Locate the cell with the specified text and output its (X, Y) center coordinate. 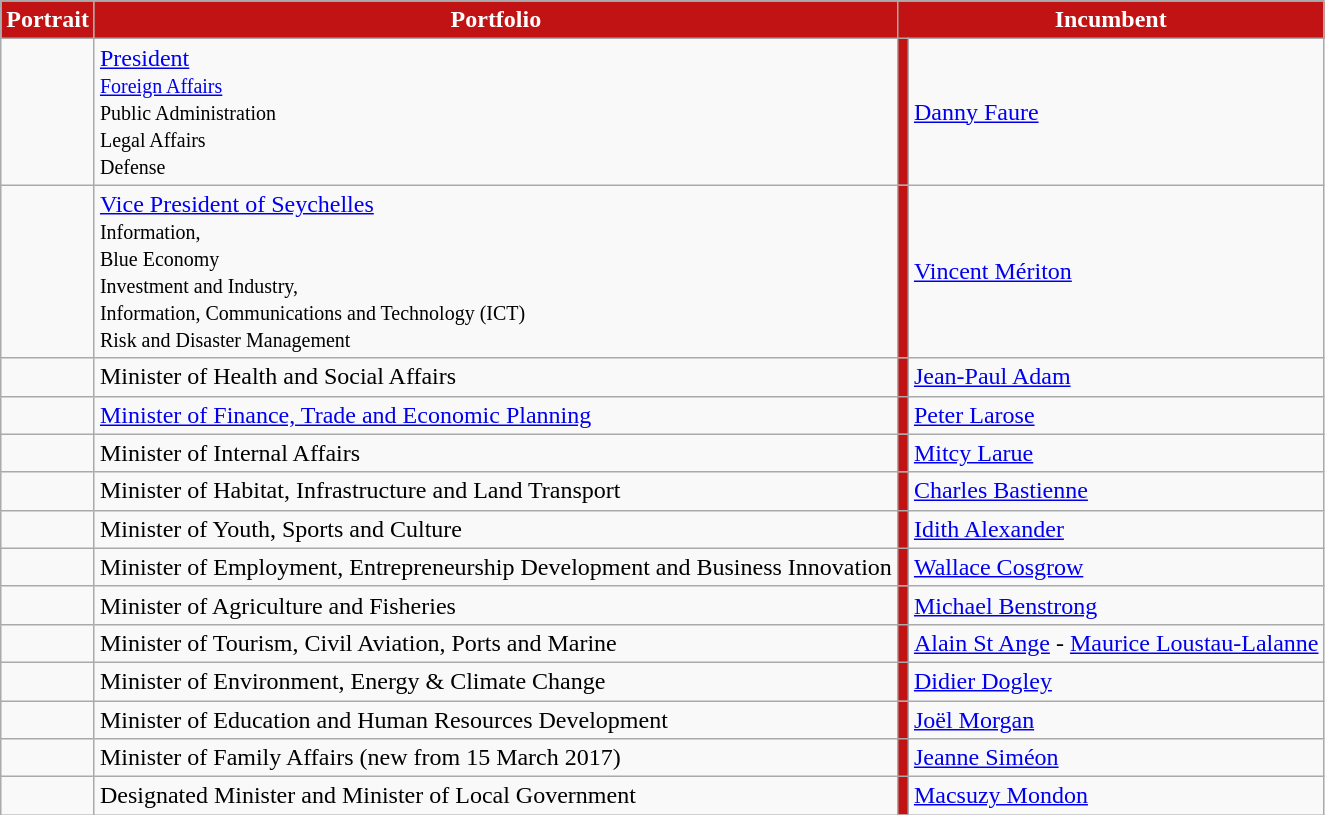
Wallace Cosgrow (1116, 567)
Minister of Agriculture and Fisheries (496, 605)
Charles Bastienne (1116, 491)
Minister of Internal Affairs (496, 453)
Minister of Habitat, Infrastructure and Land Transport (496, 491)
Jean-Paul Adam (1116, 377)
Michael Benstrong (1116, 605)
Minister of Youth, Sports and Culture (496, 529)
Vincent Mériton (1116, 272)
Minister of Tourism, Civil Aviation, Ports and Marine (496, 643)
Jeanne Siméon (1116, 758)
President Foreign Affairs Public Administration Legal Affairs Defense (496, 112)
Alain St Ange - Maurice Loustau-Lalanne (1116, 643)
Incumbent (1110, 20)
Minister of Education and Human Resources Development (496, 719)
Mitcy Larue (1116, 453)
Minister of Health and Social Affairs (496, 377)
Designated Minister and Minister of Local Government (496, 796)
Minister of Finance, Trade and Economic Planning (496, 415)
Portfolio (496, 20)
Danny Faure (1116, 112)
Idith Alexander (1116, 529)
Peter Larose (1116, 415)
Minister of Environment, Energy & Climate Change (496, 681)
Portrait (48, 20)
Macsuzy Mondon (1116, 796)
Minister of Employment, Entrepreneurship Development and Business Innovation (496, 567)
Joël Morgan (1116, 719)
Minister of Family Affairs (new from 15 March 2017) (496, 758)
Didier Dogley (1116, 681)
